Pinpoint the cell where the given text exists, returning its [X, Y] midpoint coordinate. 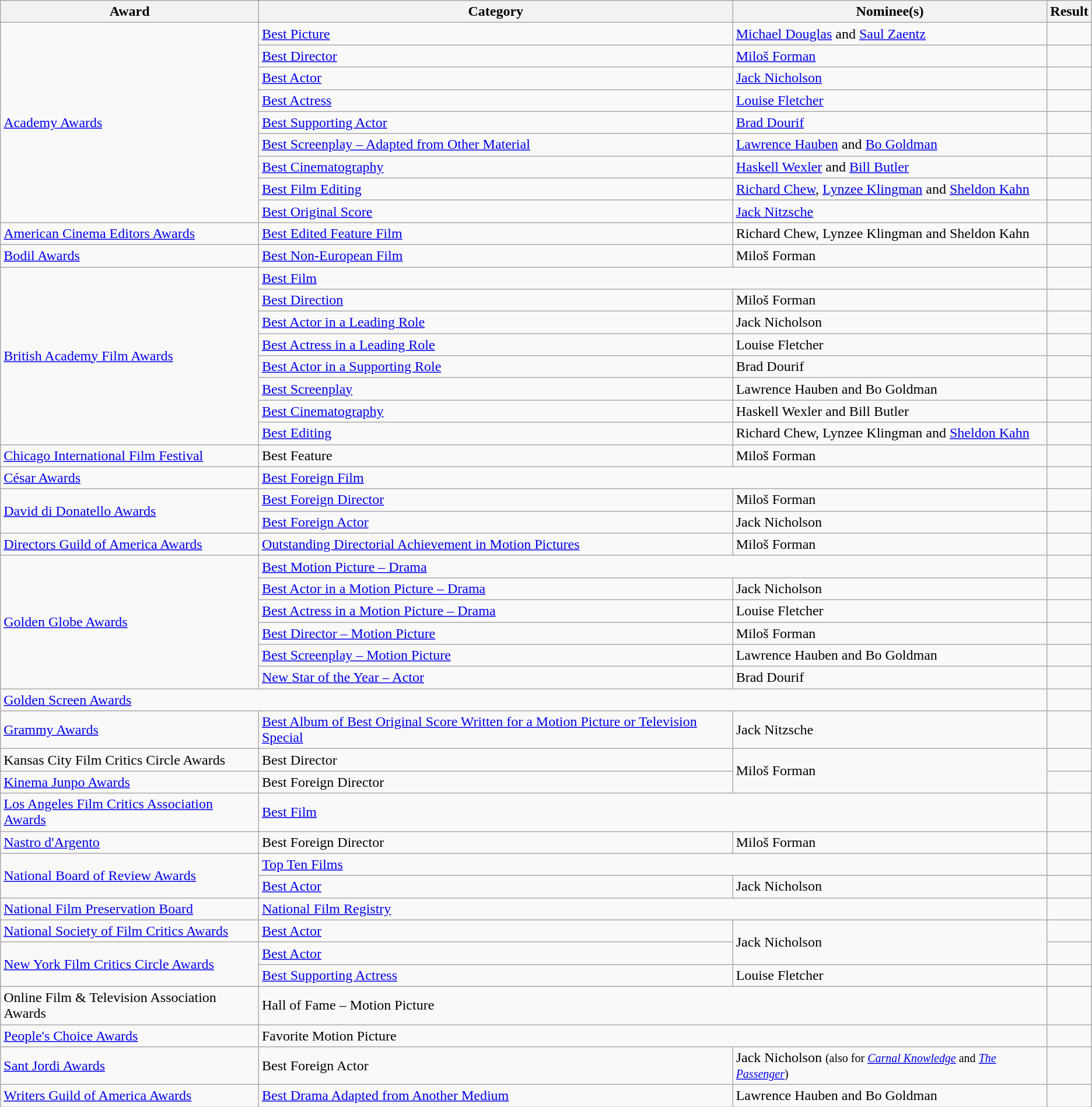
National Society of Film Critics Awards [129, 931]
Jack Nicholson (also for Carnal Knowledge and The Passenger) [890, 1066]
Michael Douglas and Saul Zaentz [890, 34]
Best Supporting Actress [496, 975]
Best Film Editing [496, 189]
Directors Guild of America Awards [129, 544]
Best Actress in a Motion Picture – Drama [496, 611]
Chicago International Film Festival [129, 456]
Outstanding Directorial Achievement in Motion Pictures [496, 544]
Best Screenplay – Motion Picture [496, 656]
César Awards [129, 478]
People's Choice Awards [129, 1035]
David di Donatello Awards [129, 511]
Kansas City Film Critics Circle Awards [129, 760]
Best Non-European Film [496, 255]
Best Edited Feature Film [496, 233]
Sant Jordi Awards [129, 1066]
Best Screenplay – Adapted from Other Material [496, 145]
Nominee(s) [890, 12]
Best Actor in a Motion Picture – Drama [496, 588]
British Academy Film Awards [129, 356]
National Film Registry [652, 909]
Best Motion Picture – Drama [652, 566]
Top Ten Films [652, 864]
Best Foreign Film [652, 478]
Best Picture [496, 34]
Best Original Score [496, 211]
Award [129, 12]
Best Actor in a Supporting Role [496, 367]
Best Feature [496, 456]
Best Actress [496, 100]
Best Actress in a Leading Role [496, 345]
Favorite Motion Picture [652, 1035]
Best Drama Adapted from Another Medium [496, 1096]
Kinema Junpo Awards [129, 782]
American Cinema Editors Awards [129, 233]
Best Supporting Actor [496, 122]
Bodil Awards [129, 255]
Best Direction [496, 300]
Best Actor in a Leading Role [496, 323]
Category [496, 12]
Best Director – Motion Picture [496, 633]
Hall of Fame – Motion Picture [652, 1006]
New Star of the Year – Actor [496, 678]
Best Screenplay [496, 389]
National Board of Review Awards [129, 875]
Academy Awards [129, 122]
Golden Globe Awards [129, 622]
Best Album of Best Original Score Written for a Motion Picture or Television Special [496, 730]
Result [1069, 12]
Golden Screen Awards [524, 700]
New York Film Critics Circle Awards [129, 964]
National Film Preservation Board [129, 909]
Best Editing [496, 433]
Writers Guild of America Awards [129, 1096]
Los Angeles Film Critics Association Awards [129, 812]
Nastro d'Argento [129, 842]
Online Film & Television Association Awards [129, 1006]
Grammy Awards [129, 730]
